Search for the cell housing the specified text and yield its [X, Y] center coordinate. 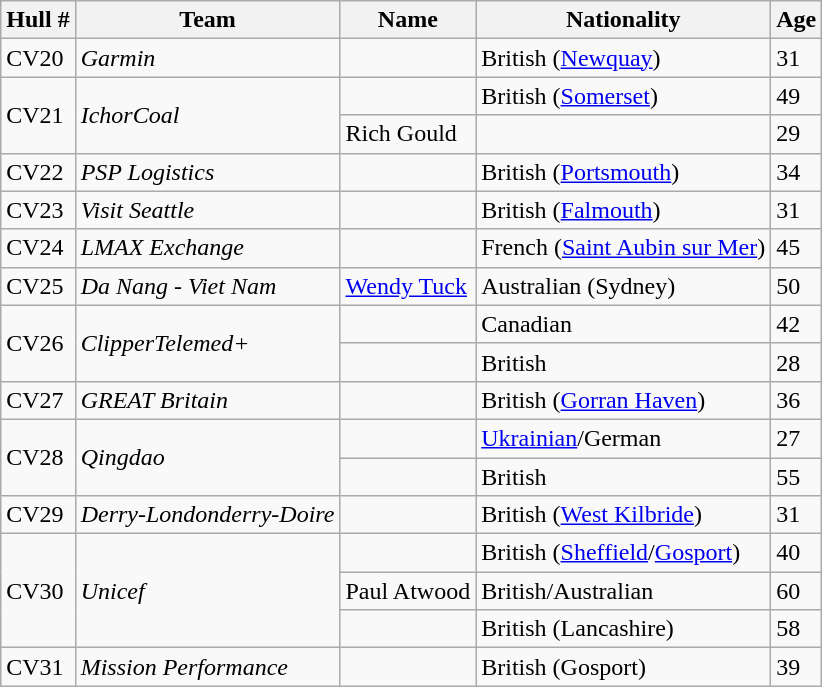
CV20 [38, 58]
CV28 [38, 457]
49 [796, 96]
Visit Seattle [208, 210]
CV21 [38, 115]
British (Sheffield/Gosport) [624, 553]
36 [796, 400]
Derry-Londonderry-Doire [208, 515]
ClipperTelemed+ [208, 343]
Mission Performance [208, 667]
LMAX Exchange [208, 248]
Da Nang - Viet Nam [208, 286]
CV25 [38, 286]
28 [796, 362]
Canadian [624, 324]
PSP Logistics [208, 172]
55 [796, 477]
British (Lancashire) [624, 629]
40 [796, 553]
Unicef [208, 591]
British (West Kilbride) [624, 515]
British (Falmouth) [624, 210]
Paul Atwood [408, 591]
50 [796, 286]
58 [796, 629]
Wendy Tuck [408, 286]
CV26 [38, 343]
CV24 [38, 248]
CV29 [38, 515]
Australian (Sydney) [624, 286]
French (Saint Aubin sur Mer) [624, 248]
45 [796, 248]
60 [796, 591]
GREAT Britain [208, 400]
Team [208, 20]
Nationality [624, 20]
CV31 [38, 667]
CV27 [38, 400]
42 [796, 324]
British (Newquay) [624, 58]
IchorCoal [208, 115]
CV22 [38, 172]
Name [408, 20]
CV30 [38, 591]
Qingdao [208, 457]
34 [796, 172]
Hull # [38, 20]
39 [796, 667]
British (Gosport) [624, 667]
British/Australian [624, 591]
British (Somerset) [624, 96]
Ukrainian/German [624, 438]
CV23 [38, 210]
Garmin [208, 58]
27 [796, 438]
Age [796, 20]
Rich Gould [408, 134]
British (Portsmouth) [624, 172]
29 [796, 134]
British (Gorran Haven) [624, 400]
